Search for the cell housing the specified text and yield its (X, Y) center coordinate. 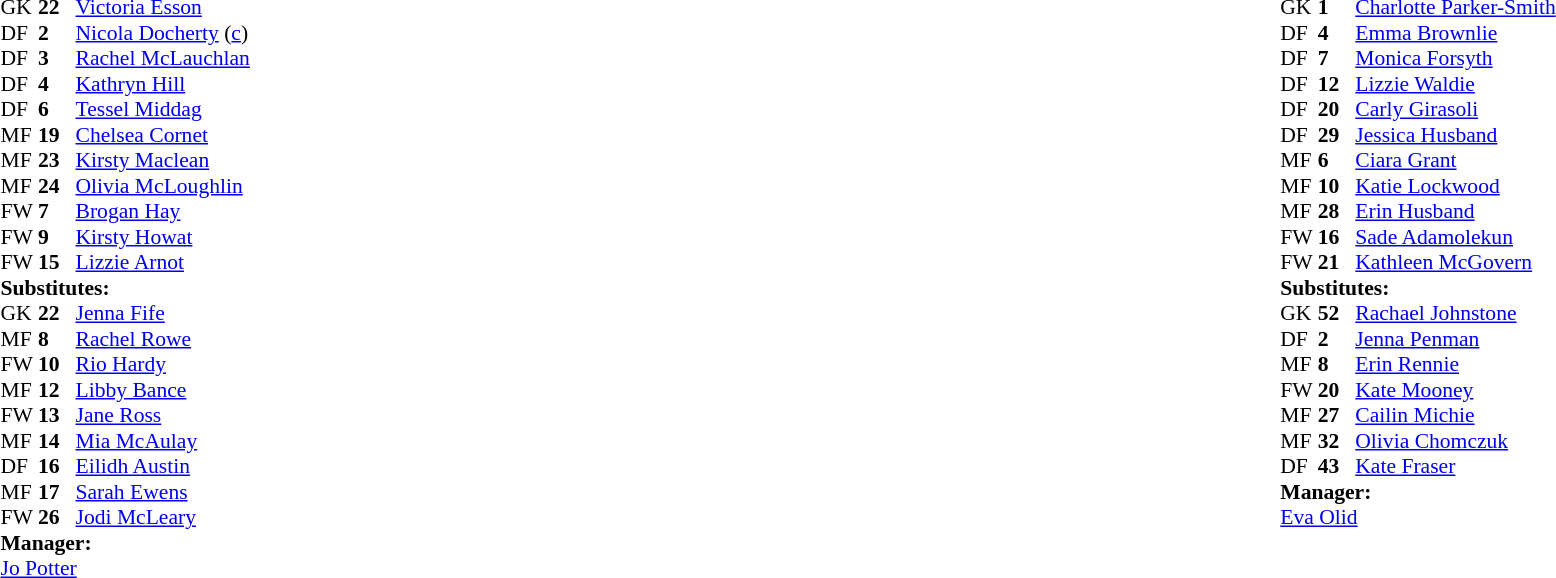
Carly Girasoli (1455, 109)
21 (1337, 263)
43 (1337, 467)
Rio Hardy (163, 365)
Jenna Penman (1455, 339)
Rachel McLauchlan (163, 59)
Kirsty Maclean (163, 161)
Monica Forsyth (1455, 59)
Brogan Hay (163, 211)
Emma Brownlie (1455, 33)
15 (57, 263)
Tessel Middag (163, 109)
Erin Rennie (1455, 365)
19 (57, 135)
Chelsea Cornet (163, 135)
9 (57, 237)
Jessica Husband (1455, 135)
Kate Fraser (1455, 467)
14 (57, 441)
Libby Bance (163, 390)
Nicola Docherty (c) (163, 33)
28 (1337, 211)
Rachel Rowe (163, 339)
Kathryn Hill (163, 84)
Lizzie Waldie (1455, 84)
Ciara Grant (1455, 161)
24 (57, 186)
22 (57, 313)
Kate Mooney (1455, 390)
52 (1337, 313)
Lizzie Arnot (163, 263)
Sade Adamolekun (1455, 237)
Jenna Fife (163, 313)
Jodi McLeary (163, 517)
Katie Lockwood (1455, 186)
32 (1337, 441)
27 (1337, 415)
26 (57, 517)
Olivia McLoughlin (163, 186)
Sarah Ewens (163, 492)
Olivia Chomczuk (1455, 441)
Kathleen McGovern (1455, 263)
Mia McAulay (163, 441)
Erin Husband (1455, 211)
17 (57, 492)
3 (57, 59)
Eilidh Austin (163, 467)
23 (57, 161)
29 (1337, 135)
Eva Olid (1418, 517)
Kirsty Howat (163, 237)
Rachael Johnstone (1455, 313)
Cailin Michie (1455, 415)
Jane Ross (163, 415)
13 (57, 415)
